Detect which cell encompasses the target text, then output its (X, Y) center coordinate. 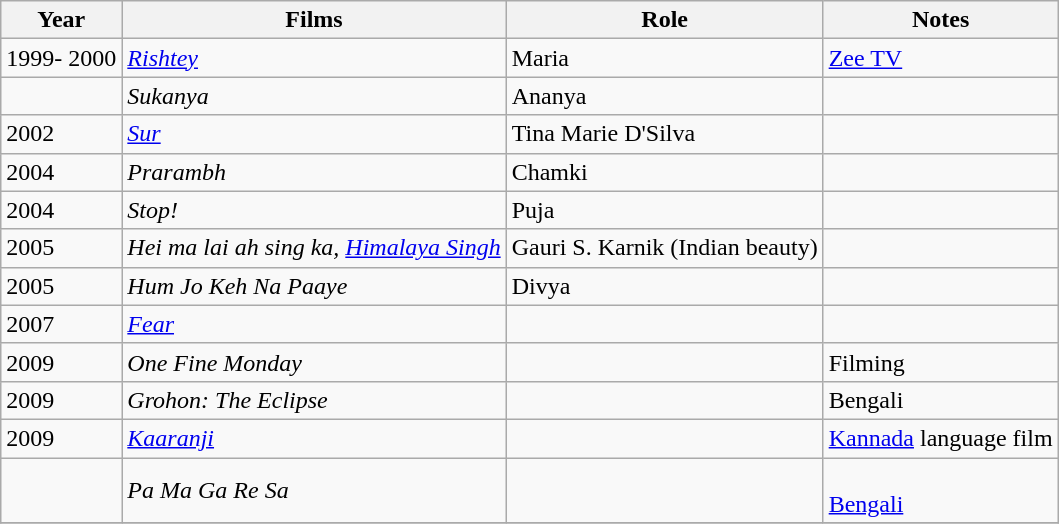
One Fine Monday (314, 362)
Zee TV (940, 58)
Ananya (664, 96)
Kannada language film (940, 438)
Puja (664, 210)
Divya (664, 286)
Year (62, 20)
Role (664, 20)
Hei ma lai ah sing ka, Himalaya Singh (314, 248)
Sur (314, 134)
Maria (664, 58)
Films (314, 20)
Tina Marie D'Silva (664, 134)
Pa Ma Ga Re Sa (314, 490)
Kaaranji (314, 438)
Hum Jo Keh Na Paaye (314, 286)
Fear (314, 324)
Rishtey (314, 58)
2007 (62, 324)
Chamki (664, 172)
2002 (62, 134)
Prarambh (314, 172)
Grohon: The Eclipse (314, 400)
Notes (940, 20)
Gauri S. Karnik (Indian beauty) (664, 248)
Filming (940, 362)
Stop! (314, 210)
Sukanya (314, 96)
1999- 2000 (62, 58)
